Extract the (X, Y) coordinate from the center of the cell holding the provided text.  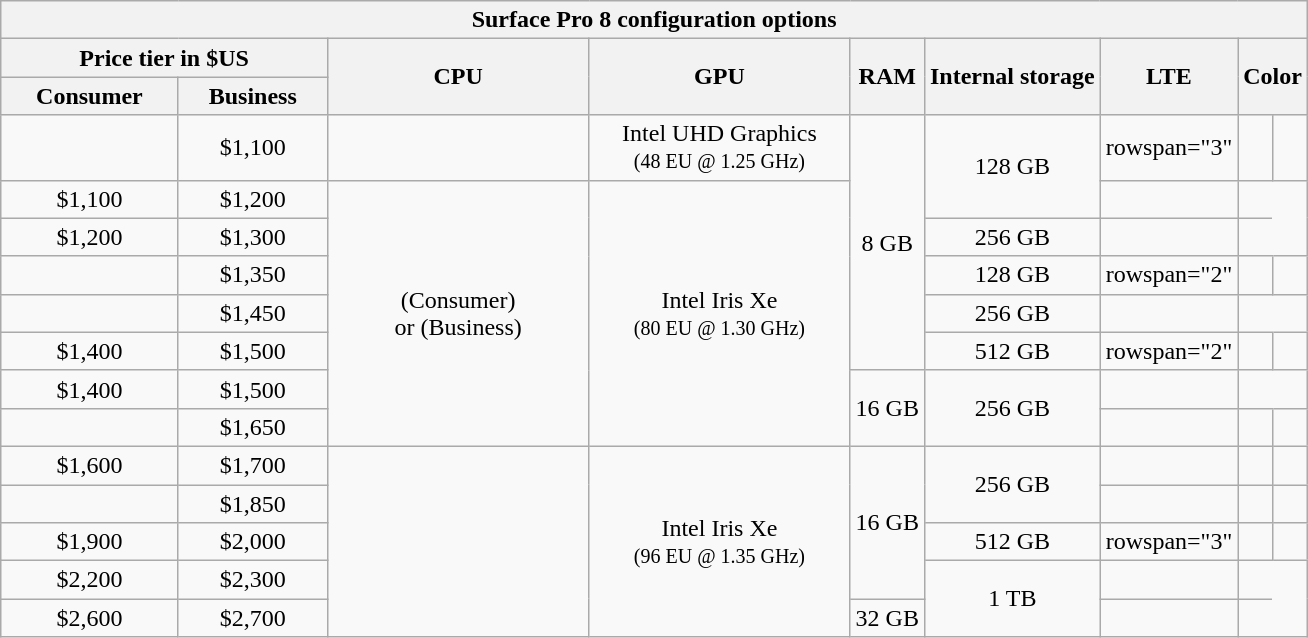
$2,700 (252, 618)
$1,700 (252, 465)
Business (252, 96)
$1,900 (90, 542)
$2,200 (90, 580)
Color (1273, 77)
$1,650 (252, 427)
$2,600 (90, 618)
Intel Iris Xe(96 EU @ 1.35 GHz) (720, 541)
$2,300 (252, 580)
$2,000 (252, 542)
(Consumer)or (Business) (458, 313)
Intel Iris Xe(80 EU @ 1.30 GHz) (720, 313)
$1,450 (252, 313)
LTE (1169, 77)
Surface Pro 8 configuration options (654, 20)
$1,850 (252, 503)
Consumer (90, 96)
Price tier in $US (164, 58)
Internal storage (1012, 77)
$1,300 (252, 237)
1 TB (1012, 599)
32 GB (887, 618)
8 GB (887, 242)
GPU (720, 77)
CPU (458, 77)
Intel UHD Graphics(48 EU @ 1.25 GHz) (720, 148)
$1,350 (252, 275)
RAM (887, 77)
$1,600 (90, 465)
